Identify which cell holds the provided text, then report its (X, Y) central coordinate. 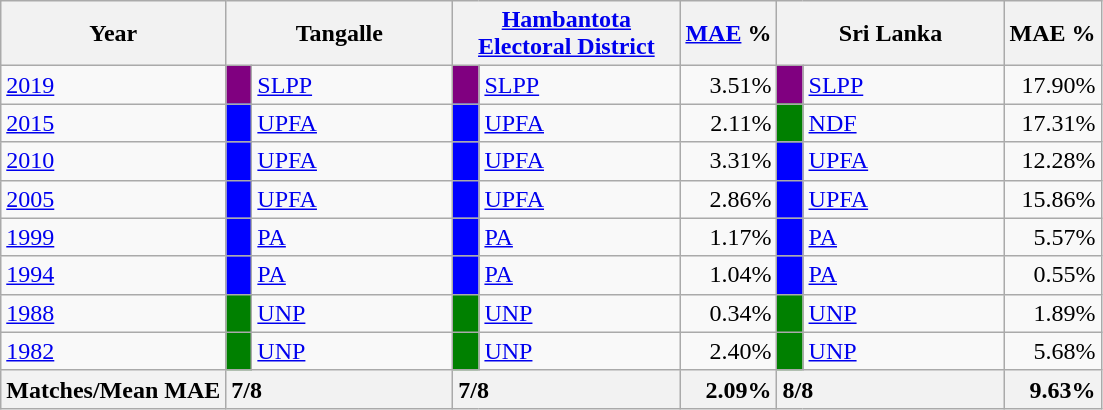
15.86% (1052, 199)
2.09% (728, 389)
Sri Lanka (890, 34)
17.90% (1052, 85)
Matches/Mean MAE (114, 389)
3.31% (728, 161)
NDF (904, 123)
2019 (114, 85)
9.63% (1052, 389)
5.57% (1052, 237)
2005 (114, 199)
1.89% (1052, 313)
Year (114, 34)
2.40% (728, 351)
12.28% (1052, 161)
17.31% (1052, 123)
Tangalle (340, 34)
8/8 (890, 389)
2.86% (728, 199)
2010 (114, 161)
3.51% (728, 85)
2.11% (728, 123)
1.04% (728, 275)
1988 (114, 313)
1.17% (728, 237)
1999 (114, 237)
Hambantota Electoral District (566, 34)
0.34% (728, 313)
2015 (114, 123)
1994 (114, 275)
1982 (114, 351)
5.68% (1052, 351)
0.55% (1052, 275)
